Find where the given text appears and provide that cell's center as (x, y) coordinate. 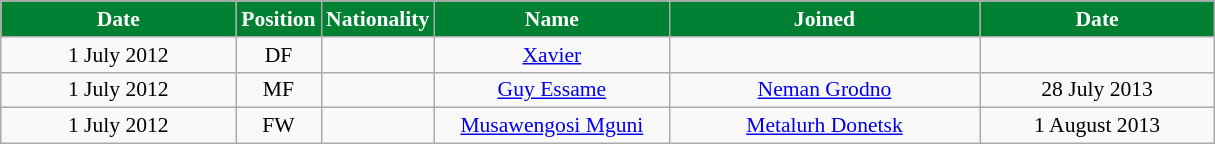
MF (278, 90)
Xavier (552, 55)
Name (552, 19)
Neman Grodno (824, 90)
28 July 2013 (1098, 90)
1 August 2013 (1098, 126)
DF (278, 55)
Nationality (378, 19)
FW (278, 126)
Position (278, 19)
Musawengosi Mguni (552, 126)
Metalurh Donetsk (824, 126)
Guy Essame (552, 90)
Joined (824, 19)
